For the text-containing cell, return its midpoint in [x, y] coordinate format. 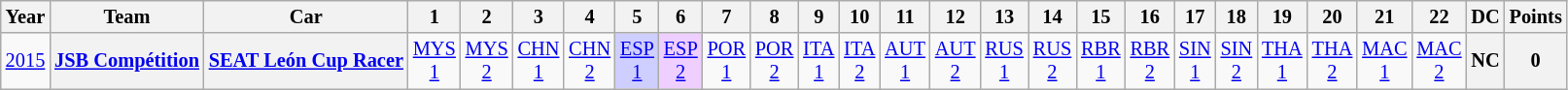
ITA1 [819, 61]
18 [1237, 16]
20 [1333, 16]
POR2 [774, 61]
NC [1485, 61]
THA1 [1282, 61]
21 [1384, 16]
22 [1439, 16]
MYS1 [435, 61]
6 [680, 16]
14 [1052, 16]
POR1 [727, 61]
RBR2 [1150, 61]
CHN2 [589, 61]
JSB Compétition [126, 61]
ITA2 [859, 61]
Team [126, 16]
8 [774, 16]
19 [1282, 16]
DC [1485, 16]
RBR1 [1100, 61]
Year [25, 16]
1 [435, 16]
CHN1 [539, 61]
SEAT León Cup Racer [306, 61]
5 [638, 16]
15 [1100, 16]
THA2 [1333, 61]
2 [487, 16]
Points [1536, 16]
MYS2 [487, 61]
10 [859, 16]
3 [539, 16]
ESP2 [680, 61]
9 [819, 16]
AUT2 [956, 61]
MAC1 [1384, 61]
Car [306, 16]
RUS1 [1003, 61]
MAC2 [1439, 61]
AUT1 [905, 61]
17 [1196, 16]
11 [905, 16]
SIN1 [1196, 61]
16 [1150, 16]
7 [727, 16]
SIN2 [1237, 61]
13 [1003, 16]
12 [956, 16]
4 [589, 16]
0 [1536, 61]
2015 [25, 61]
RUS2 [1052, 61]
ESP1 [638, 61]
